For the text-containing cell, return its midpoint in (x, y) coordinate format. 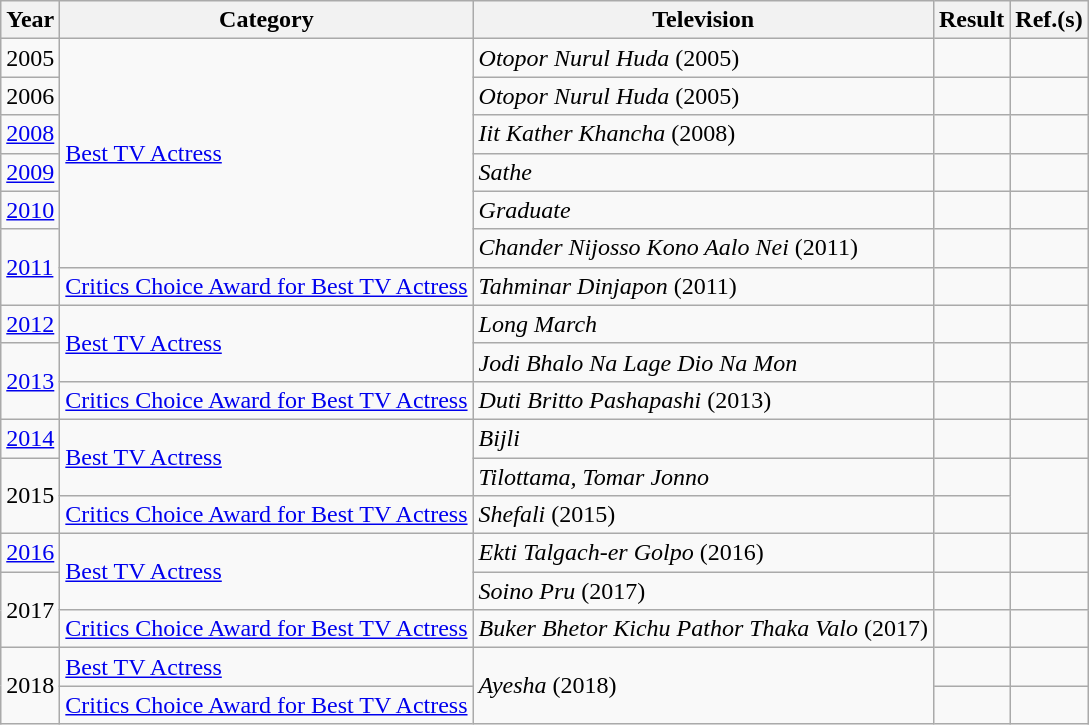
2016 (30, 553)
2005 (30, 58)
Year (30, 20)
Ref.(s) (1049, 20)
Chander Nijosso Kono Aalo Nei (2011) (703, 248)
2011 (30, 267)
Iit Kather Khancha (2008) (703, 134)
Result (971, 20)
Tahminar Dinjapon (2011) (703, 286)
Television (703, 20)
Buker Bhetor Kichu Pathor Thaka Valo (2017) (703, 629)
Ekti Talgach-er Golpo (2016) (703, 553)
Shefali (2015) (703, 515)
2008 (30, 134)
2013 (30, 381)
Long March (703, 324)
Tilottama, Tomar Jonno (703, 477)
Sathe (703, 172)
2014 (30, 438)
2006 (30, 96)
2012 (30, 324)
2018 (30, 686)
Graduate (703, 210)
2009 (30, 172)
2015 (30, 496)
2017 (30, 610)
Jodi Bhalo Na Lage Dio Na Mon (703, 362)
2010 (30, 210)
Duti Britto Pashapashi (2013) (703, 400)
Category (266, 20)
Soino Pru (2017) (703, 591)
Bijli (703, 438)
Ayesha (2018) (703, 686)
